Identify which cell holds the provided text, then report its [x, y] central coordinate. 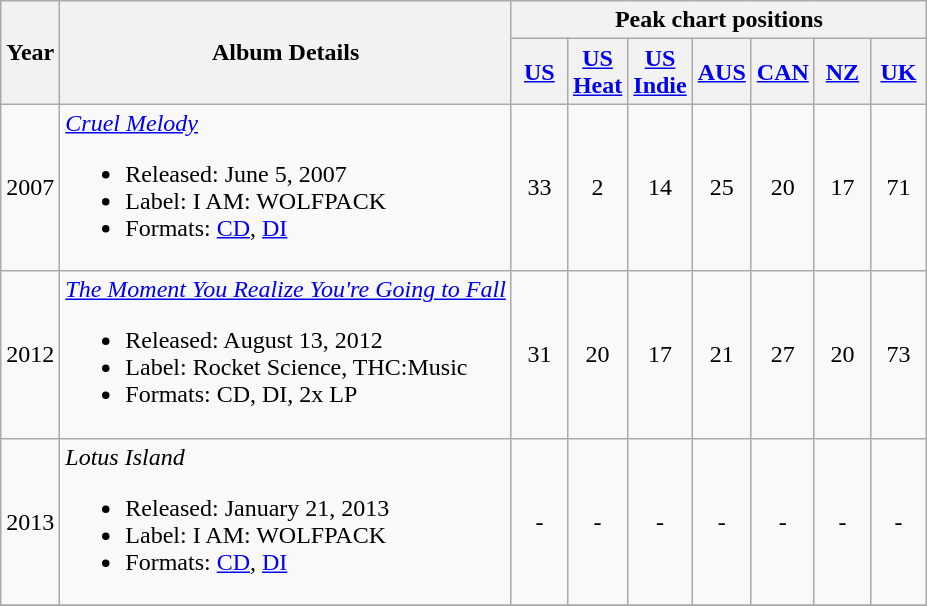
2012 [30, 354]
Cruel MelodyReleased: June 5, 2007Label: I AM: WOLFPACKFormats: CD, DI [286, 188]
NZ [842, 72]
2013 [30, 522]
UK [898, 72]
33 [539, 188]
27 [782, 354]
Lotus IslandReleased: January 21, 2013Label: I AM: WOLFPACKFormats: CD, DI [286, 522]
USHeat [597, 72]
2 [597, 188]
US [539, 72]
The Moment You Realize You're Going to FallReleased: August 13, 2012Label: Rocket Science, THC:MusicFormats: CD, DI, 2x LP [286, 354]
14 [660, 188]
2007 [30, 188]
73 [898, 354]
Album Details [286, 52]
AUS [722, 72]
Peak chart positions [718, 20]
31 [539, 354]
Year [30, 52]
USIndie [660, 72]
CAN [782, 72]
25 [722, 188]
71 [898, 188]
21 [722, 354]
